Provide the [X, Y] coordinate of the cell's center where the given text is located.  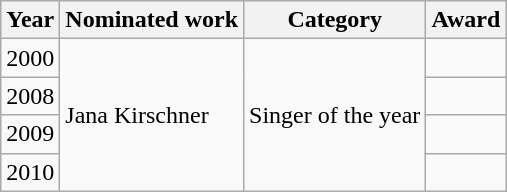
Year [30, 20]
2009 [30, 134]
2008 [30, 96]
Award [466, 20]
2000 [30, 58]
Category [335, 20]
Nominated work [152, 20]
2010 [30, 172]
Jana Kirschner [152, 115]
Singer of the year [335, 115]
